Provide the [x, y] coordinate of the cell's center where the given text is located.  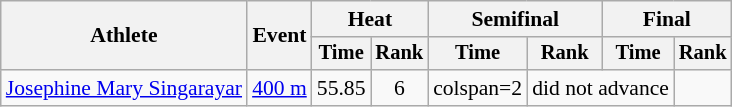
colspan=2 [478, 88]
Josephine Mary Singarayar [124, 88]
Event [280, 36]
Final [666, 19]
55.85 [342, 88]
Athlete [124, 36]
6 [399, 88]
did not advance [600, 88]
400 m [280, 88]
Heat [370, 19]
Semifinal [515, 19]
